Find where the given text appears and provide that cell's center as (X, Y) coordinate. 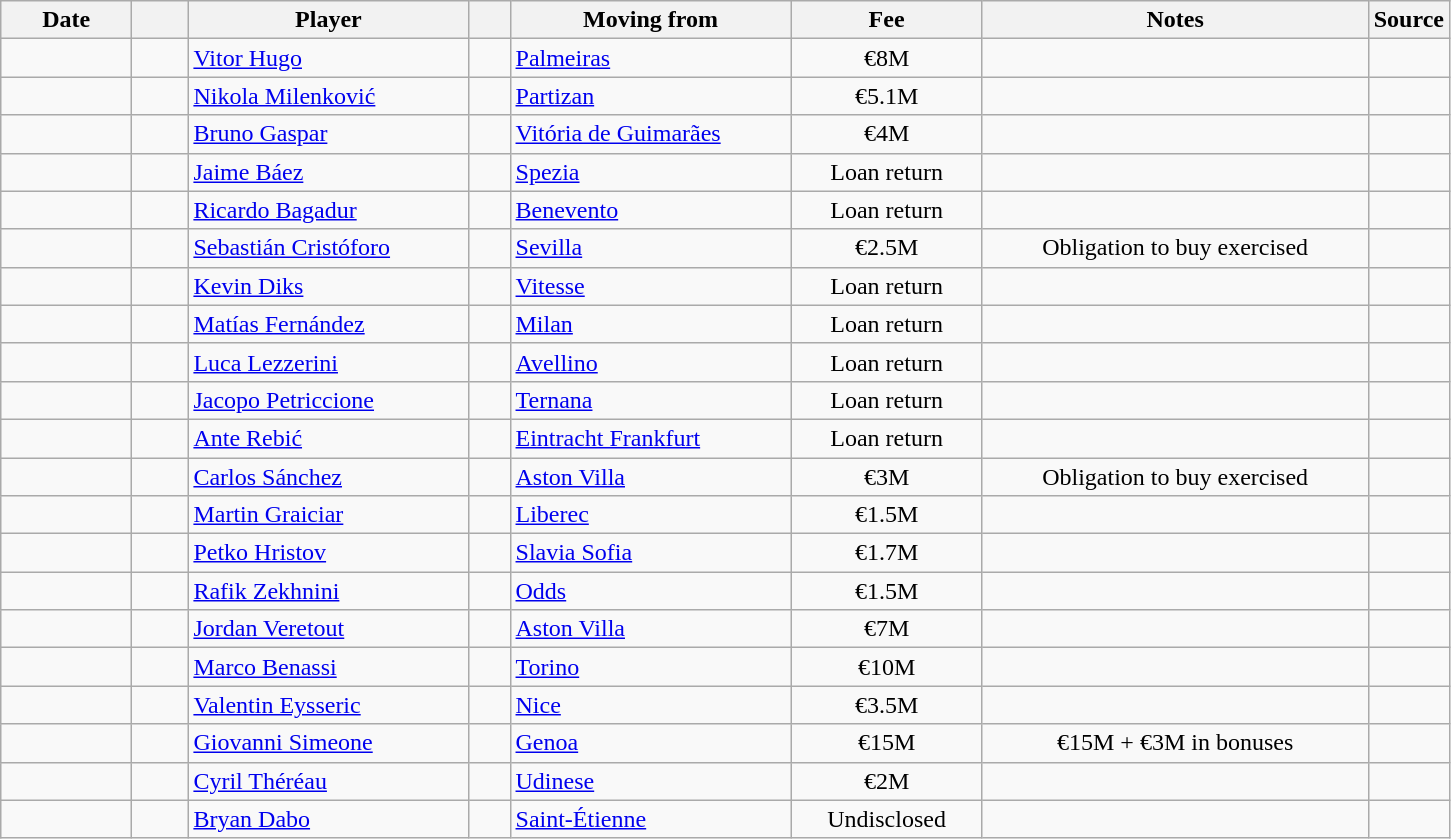
Bruno Gaspar (328, 134)
€4M (886, 134)
Date (66, 20)
Jaime Báez (328, 172)
€3M (886, 477)
Palmeiras (650, 58)
Martin Graiciar (328, 515)
Matías Fernández (328, 324)
Nikola Milenković (328, 96)
Rafik Zekhnini (328, 591)
Vitesse (650, 286)
€3.5M (886, 705)
Fee (886, 20)
Jacopo Petriccione (328, 400)
Kevin Diks (328, 286)
Carlos Sánchez (328, 477)
Moving from (650, 20)
Saint-Étienne (650, 819)
€15M (886, 743)
Petko Hristov (328, 553)
Jordan Veretout (328, 629)
Giovanni Simeone (328, 743)
Ternana (650, 400)
€1.7M (886, 553)
Sebastián Cristóforo (328, 248)
Player (328, 20)
€2.5M (886, 248)
€7M (886, 629)
Bryan Dabo (328, 819)
Avellino (650, 362)
Vitória de Guimarães (650, 134)
€5.1M (886, 96)
Ante Rebić (328, 438)
Sevilla (650, 248)
Udinese (650, 781)
Milan (650, 324)
Nice (650, 705)
Source (1408, 20)
Benevento (650, 210)
€8M (886, 58)
Notes (1175, 20)
Cyril Théréau (328, 781)
Spezia (650, 172)
Ricardo Bagadur (328, 210)
Slavia Sofia (650, 553)
Valentin Eysseric (328, 705)
Undisclosed (886, 819)
€10M (886, 667)
Genoa (650, 743)
Vitor Hugo (328, 58)
Luca Lezzerini (328, 362)
Torino (650, 667)
Odds (650, 591)
Liberec (650, 515)
Partizan (650, 96)
Marco Benassi (328, 667)
€15M + €3M in bonuses (1175, 743)
Eintracht Frankfurt (650, 438)
€2M (886, 781)
